For the text-containing cell, return its midpoint in (x, y) coordinate format. 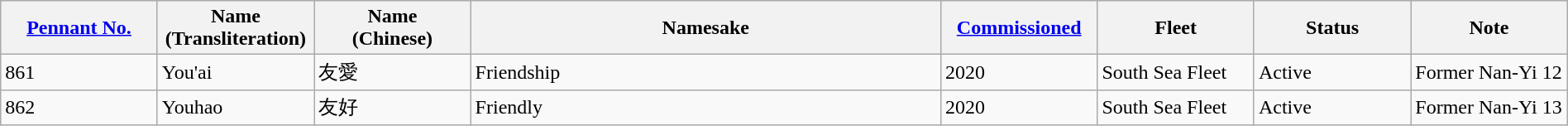
Status (1331, 28)
Former Nan-Yi 13 (1489, 108)
Name(Transliteration) (235, 28)
You'ai (235, 73)
Former Nan-Yi 12 (1489, 73)
友愛 (392, 73)
Friendship (705, 73)
Fleet (1176, 28)
Namesake (705, 28)
Friendly (705, 108)
友好 (392, 108)
Youhao (235, 108)
Commissioned (1019, 28)
Pennant No. (79, 28)
862 (79, 108)
Name(Chinese) (392, 28)
861 (79, 73)
Note (1489, 28)
